Output the [x, y] coordinate of the center of the cell containing the given text.  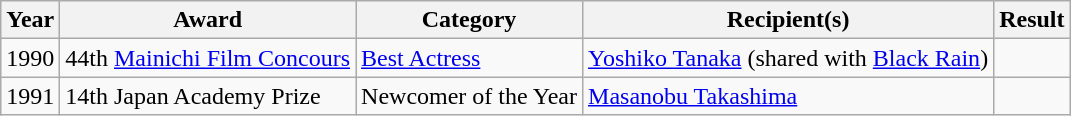
Category [470, 20]
Newcomer of the Year [470, 96]
1991 [30, 96]
Yoshiko Tanaka (shared with Black Rain) [788, 58]
Award [208, 20]
Result [1032, 20]
44th Mainichi Film Concours [208, 58]
Masanobu Takashima [788, 96]
1990 [30, 58]
Recipient(s) [788, 20]
14th Japan Academy Prize [208, 96]
Best Actress [470, 58]
Year [30, 20]
